From the cell containing the given text, extract its center point as (X, Y) coordinate. 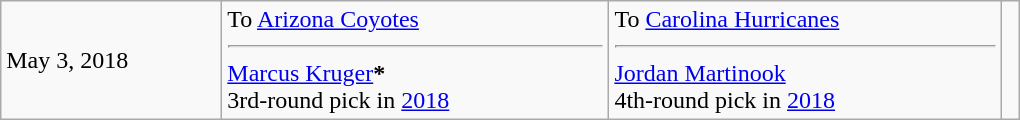
To Carolina HurricanesJordan Martinook4th-round pick in 2018 (805, 60)
May 3, 2018 (112, 60)
To Arizona CoyotesMarcus Kruger*3rd-round pick in 2018 (416, 60)
